Provide the [X, Y] coordinate of the cell's center where the given text is located.  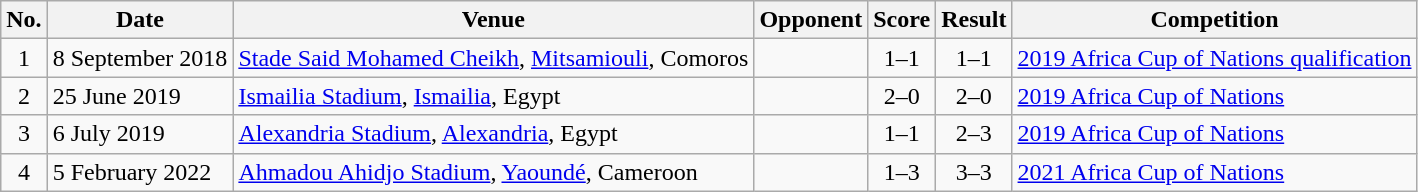
2021 Africa Cup of Nations [1214, 172]
2–3 [974, 134]
Competition [1214, 20]
Result [974, 20]
6 July 2019 [140, 134]
3 [24, 134]
No. [24, 20]
3–3 [974, 172]
Date [140, 20]
Score [902, 20]
25 June 2019 [140, 96]
4 [24, 172]
8 September 2018 [140, 58]
Stade Said Mohamed Cheikh, Mitsamiouli, Comoros [494, 58]
Ismailia Stadium, Ismailia, Egypt [494, 96]
1–3 [902, 172]
2019 Africa Cup of Nations qualification [1214, 58]
Alexandria Stadium, Alexandria, Egypt [494, 134]
2 [24, 96]
Opponent [811, 20]
5 February 2022 [140, 172]
1 [24, 58]
Venue [494, 20]
Ahmadou Ahidjo Stadium, Yaoundé, Cameroon [494, 172]
